Return [X, Y] of the center of cell containing provided text 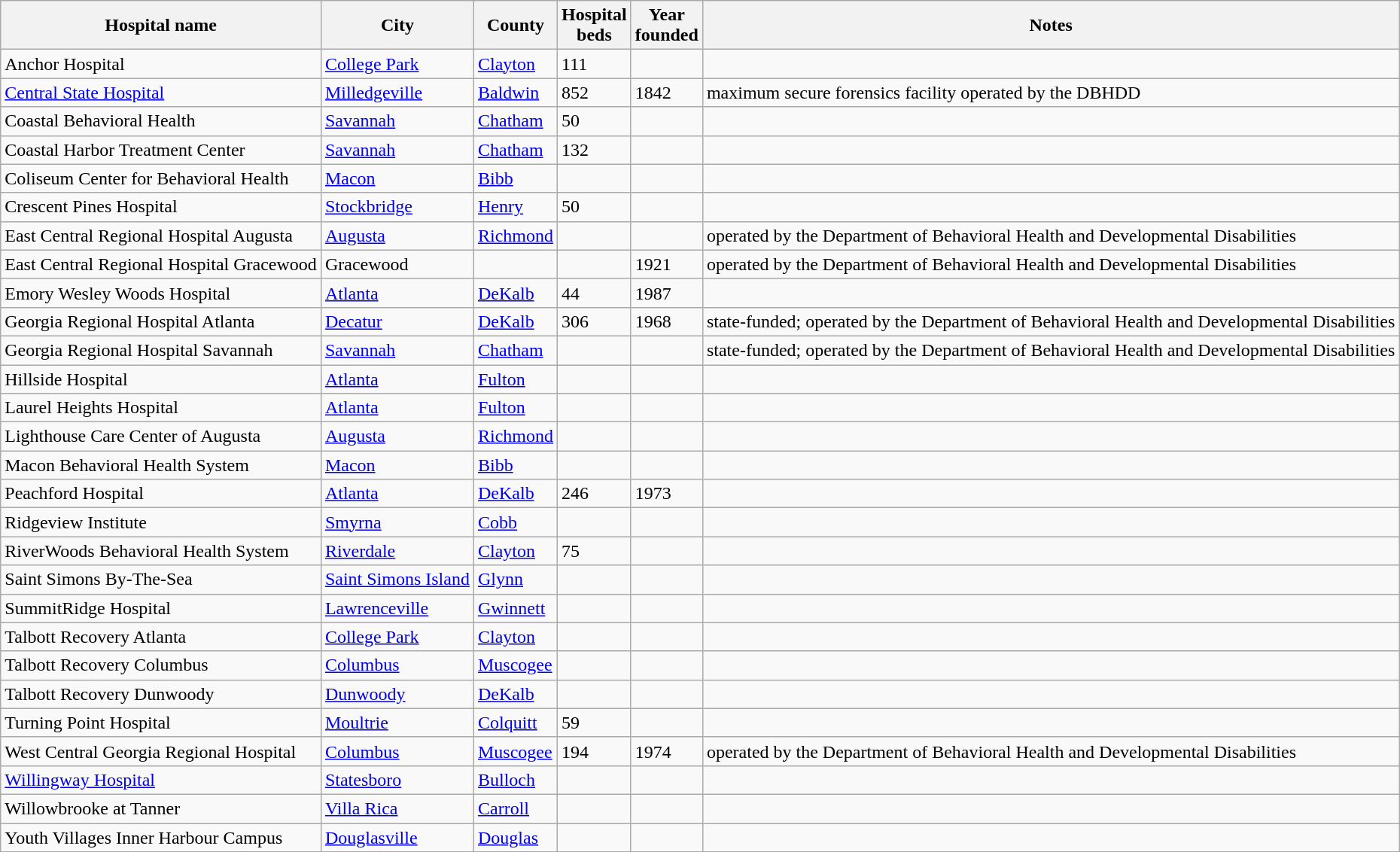
Bulloch [515, 780]
Hillside Hospital [161, 379]
Peachford Hospital [161, 494]
Douglas [515, 838]
306 [595, 321]
Villa Rica [397, 808]
Lighthouse Care Center of Augusta [161, 437]
Saint Simons Island [397, 580]
Hospital name [161, 26]
Saint Simons By-The-Sea [161, 580]
Gracewood [397, 264]
Hospitalbeds [595, 26]
maximum secure forensics facility operated by the DBHDD [1051, 93]
West Central Georgia Regional Hospital [161, 751]
Georgia Regional Hospital Atlanta [161, 321]
Henry [515, 207]
Ridgeview Institute [161, 522]
Emory Wesley Woods Hospital [161, 293]
Dunwoody [397, 694]
194 [595, 751]
Gwinnett [515, 608]
132 [595, 150]
1987 [667, 293]
Notes [1051, 26]
75 [595, 551]
Willowbrooke at Tanner [161, 808]
1968 [667, 321]
Cobb [515, 522]
Lawrenceville [397, 608]
County [515, 26]
44 [595, 293]
City [397, 26]
SummitRidge Hospital [161, 608]
Turning Point Hospital [161, 723]
Coastal Harbor Treatment Center [161, 150]
1842 [667, 93]
1974 [667, 751]
Yearfounded [667, 26]
Willingway Hospital [161, 780]
111 [595, 64]
Talbott Recovery Columbus [161, 665]
852 [595, 93]
Georgia Regional Hospital Savannah [161, 350]
Youth Villages Inner Harbour Campus [161, 838]
Central State Hospital [161, 93]
Riverdale [397, 551]
59 [595, 723]
Decatur [397, 321]
Glynn [515, 580]
Macon Behavioral Health System [161, 465]
Coliseum Center for Behavioral Health [161, 178]
1973 [667, 494]
Carroll [515, 808]
Milledgeville [397, 93]
Moultrie [397, 723]
Smyrna [397, 522]
Coastal Behavioral Health [161, 121]
Talbott Recovery Dunwoody [161, 694]
East Central Regional Hospital Gracewood [161, 264]
Douglasville [397, 838]
Laurel Heights Hospital [161, 408]
246 [595, 494]
East Central Regional Hospital Augusta [161, 236]
1921 [667, 264]
Talbott Recovery Atlanta [161, 637]
Baldwin [515, 93]
Crescent Pines Hospital [161, 207]
Statesboro [397, 780]
Anchor Hospital [161, 64]
RiverWoods Behavioral Health System [161, 551]
Colquitt [515, 723]
Stockbridge [397, 207]
